Extract the (x, y) coordinate from the center of the cell holding the provided text.  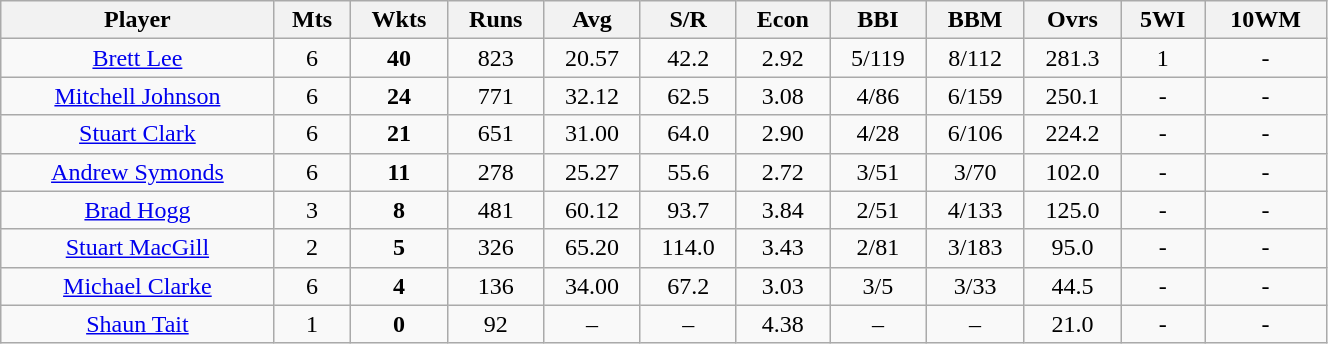
Ovrs (1072, 20)
3/51 (878, 172)
40 (399, 58)
2.92 (783, 58)
Stuart MacGill (138, 248)
651 (496, 134)
Michael Clarke (138, 286)
24 (399, 96)
4/86 (878, 96)
Econ (783, 20)
2 (312, 248)
4/28 (878, 134)
92 (496, 324)
5WI (1163, 20)
281.3 (1072, 58)
BBI (878, 20)
4/133 (975, 210)
Avg (592, 20)
6/106 (975, 134)
Runs (496, 20)
2/51 (878, 210)
3/183 (975, 248)
60.12 (592, 210)
Andrew Symonds (138, 172)
3.08 (783, 96)
44.5 (1072, 286)
42.2 (688, 58)
S/R (688, 20)
BBM (975, 20)
136 (496, 286)
Wkts (399, 20)
32.12 (592, 96)
224.2 (1072, 134)
2.90 (783, 134)
34.00 (592, 286)
67.2 (688, 286)
3 (312, 210)
6/159 (975, 96)
Player (138, 20)
8/112 (975, 58)
3.84 (783, 210)
Mts (312, 20)
2/81 (878, 248)
125.0 (1072, 210)
0 (399, 324)
3.03 (783, 286)
93.7 (688, 210)
481 (496, 210)
Shaun Tait (138, 324)
Brett Lee (138, 58)
11 (399, 172)
102.0 (1072, 172)
278 (496, 172)
3.43 (783, 248)
4 (399, 286)
64.0 (688, 134)
8 (399, 210)
326 (496, 248)
250.1 (1072, 96)
31.00 (592, 134)
65.20 (592, 248)
823 (496, 58)
Stuart Clark (138, 134)
114.0 (688, 248)
10WM (1266, 20)
20.57 (592, 58)
Brad Hogg (138, 210)
4.38 (783, 324)
21.0 (1072, 324)
2.72 (783, 172)
3/33 (975, 286)
3/70 (975, 172)
Mitchell Johnson (138, 96)
95.0 (1072, 248)
55.6 (688, 172)
3/5 (878, 286)
21 (399, 134)
771 (496, 96)
5 (399, 248)
5/119 (878, 58)
62.5 (688, 96)
25.27 (592, 172)
